Search for the cell housing the specified text and yield its (x, y) center coordinate. 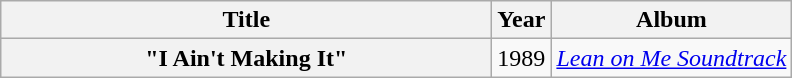
Year (522, 20)
Title (246, 20)
1989 (522, 58)
Lean on Me Soundtrack (672, 58)
"I Ain't Making It" (246, 58)
Album (672, 20)
